Extract the (X, Y) coordinate from the center of the cell holding the provided text.  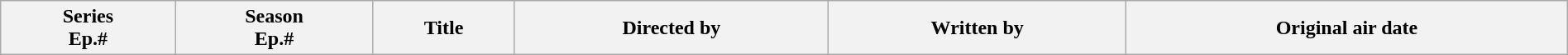
Original air date (1347, 28)
SeasonEp.# (275, 28)
Directed by (672, 28)
Written by (978, 28)
Title (443, 28)
SeriesEp.# (88, 28)
